Identify which cell holds the provided text, then report its (X, Y) central coordinate. 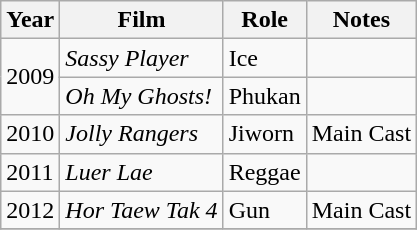
Reggae (264, 172)
2011 (30, 172)
Jiworn (264, 134)
Sassy Player (142, 58)
Ice (264, 58)
Year (30, 20)
Phukan (264, 96)
Role (264, 20)
Gun (264, 210)
2010 (30, 134)
Luer Lae (142, 172)
Film (142, 20)
Oh My Ghosts! (142, 96)
2012 (30, 210)
Hor Taew Tak 4 (142, 210)
Notes (361, 20)
Jolly Rangers (142, 134)
2009 (30, 77)
